Return [X, Y] of the center of cell containing provided text 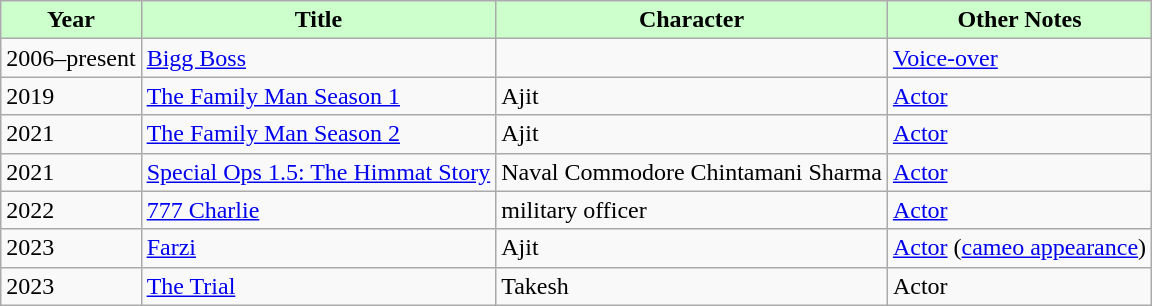
Year [71, 20]
Title [318, 20]
Farzi [318, 248]
777 Charlie [318, 210]
2019 [71, 96]
Naval Commodore Chintamani Sharma [692, 172]
The Family Man Season 2 [318, 134]
2006–present [71, 58]
Character [692, 20]
The Family Man Season 1 [318, 96]
Other Notes [1019, 20]
military officer [692, 210]
Voice-over [1019, 58]
Actor (cameo appearance) [1019, 248]
The Trial [318, 286]
Special Ops 1.5: The Himmat Story [318, 172]
2022 [71, 210]
Bigg Boss [318, 58]
Takesh [692, 286]
